Search for the cell housing the specified text and yield its (X, Y) center coordinate. 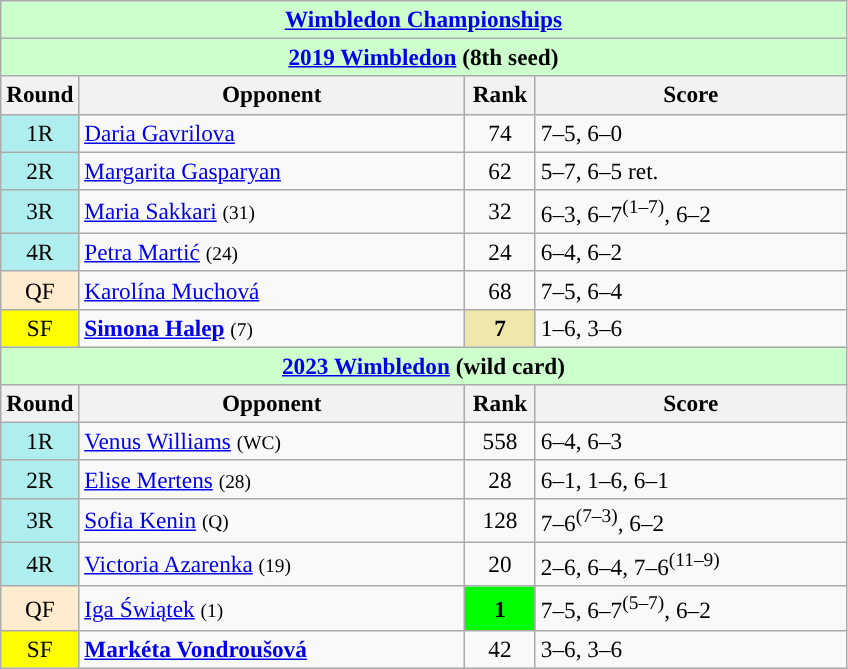
3–6, 3–6 (690, 649)
2–6, 6–4, 7–6(11–9) (690, 564)
Markéta Vondroušová (272, 649)
Simona Halep (7) (272, 328)
68 (500, 290)
74 (500, 133)
24 (500, 252)
Venus Williams (WC) (272, 441)
6–4, 6–2 (690, 252)
20 (500, 564)
Margarita Gasparyan (272, 170)
1–6, 3–6 (690, 328)
5–7, 6–5 ret. (690, 170)
7–5, 6–7(5–7), 6–2 (690, 608)
7–5, 6–4 (690, 290)
2023 Wimbledon (wild card) (424, 366)
Daria Gavrilova (272, 133)
558 (500, 441)
62 (500, 170)
7 (500, 328)
2019 Wimbledon (8th seed) (424, 57)
Sofia Kenin (Q) (272, 520)
Victoria Azarenka (19) (272, 564)
42 (500, 649)
128 (500, 520)
6–4, 6–3 (690, 441)
Karolína Muchová (272, 290)
1 (500, 608)
Wimbledon Championships (424, 19)
Iga Świątek (1) (272, 608)
6–3, 6–7(1–7), 6–2 (690, 211)
Elise Mertens (28) (272, 479)
7–5, 6–0 (690, 133)
Petra Martić (24) (272, 252)
7–6(7–3), 6–2 (690, 520)
28 (500, 479)
6–1, 1–6, 6–1 (690, 479)
Maria Sakkari (31) (272, 211)
32 (500, 211)
